Pinpoint the cell where the given text exists, returning its [X, Y] midpoint coordinate. 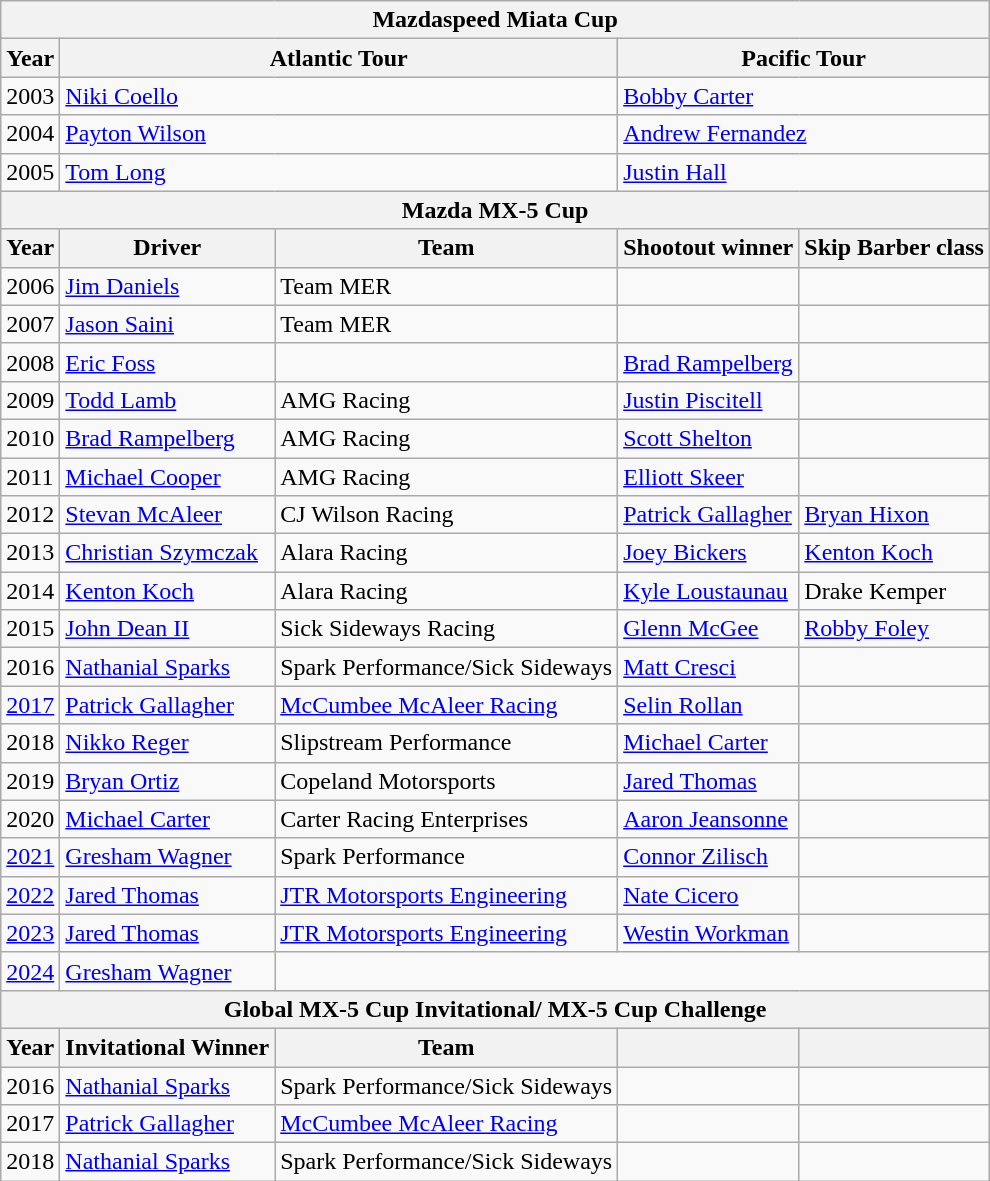
CJ Wilson Racing [446, 515]
Andrew Fernandez [804, 134]
2010 [30, 438]
Elliott Skeer [708, 477]
2019 [30, 781]
Kyle Loustaunau [708, 591]
2009 [30, 400]
Glenn McGee [708, 629]
Todd Lamb [168, 400]
Mazdaspeed Miata Cup [496, 20]
Bryan Hixon [894, 515]
Justin Hall [804, 172]
Robby Foley [894, 629]
Sick Sideways Racing [446, 629]
Bryan Ortiz [168, 781]
2014 [30, 591]
Scott Shelton [708, 438]
Atlantic Tour [339, 58]
Mazda MX-5 Cup [496, 210]
Jim Daniels [168, 286]
2006 [30, 286]
Stevan McAleer [168, 515]
Eric Foss [168, 362]
Christian Szymczak [168, 553]
2023 [30, 933]
John Dean II [168, 629]
Niki Coello [339, 96]
2024 [30, 971]
Payton Wilson [339, 134]
Westin Workman [708, 933]
2022 [30, 895]
Driver [168, 248]
Pacific Tour [804, 58]
2012 [30, 515]
Slipstream Performance [446, 743]
2020 [30, 819]
2003 [30, 96]
Selin Rollan [708, 705]
Drake Kemper [894, 591]
2011 [30, 477]
2005 [30, 172]
Tom Long [339, 172]
Nikko Reger [168, 743]
2004 [30, 134]
Michael Cooper [168, 477]
2008 [30, 362]
2015 [30, 629]
Spark Performance [446, 857]
Invitational Winner [168, 1047]
Jason Saini [168, 324]
Skip Barber class [894, 248]
2007 [30, 324]
Carter Racing Enterprises [446, 819]
Justin Piscitell [708, 400]
Aaron Jeansonne [708, 819]
Shootout winner [708, 248]
Connor Zilisch [708, 857]
Copeland Motorsports [446, 781]
2021 [30, 857]
Nate Cicero [708, 895]
Matt Cresci [708, 667]
Global MX-5 Cup Invitational/ MX-5 Cup Challenge [496, 1009]
Bobby Carter [804, 96]
Joey Bickers [708, 553]
2013 [30, 553]
